Output the (x, y) coordinate of the center of the cell containing the given text.  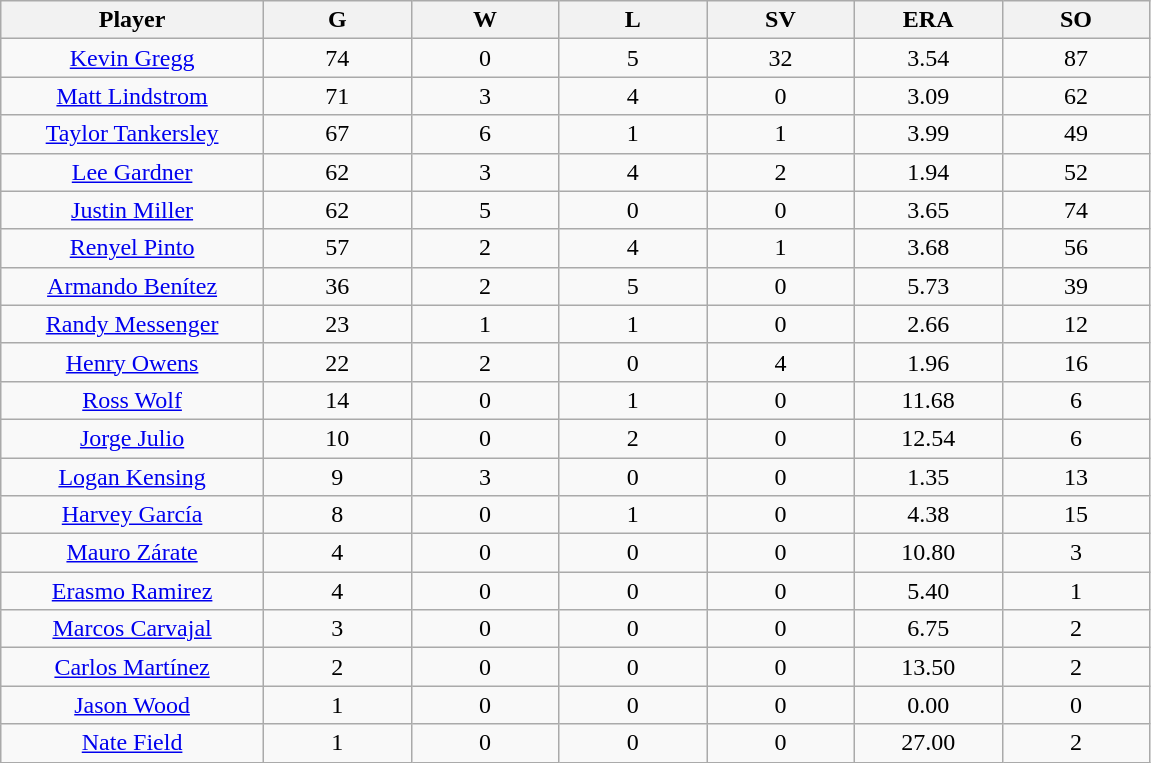
Lee Gardner (132, 172)
Jorge Julio (132, 438)
G (337, 20)
2.66 (928, 324)
Renyel Pinto (132, 248)
3.65 (928, 210)
10 (337, 438)
32 (781, 58)
10.80 (928, 553)
6.75 (928, 629)
Mauro Zárate (132, 553)
3.99 (928, 134)
5.40 (928, 591)
ERA (928, 20)
36 (337, 286)
Logan Kensing (132, 477)
14 (337, 400)
13.50 (928, 667)
23 (337, 324)
Taylor Tankersley (132, 134)
3.09 (928, 96)
Erasmo Ramirez (132, 591)
W (485, 20)
Ross Wolf (132, 400)
27.00 (928, 743)
Armando Benítez (132, 286)
71 (337, 96)
15 (1076, 515)
12.54 (928, 438)
1.96 (928, 362)
8 (337, 515)
SO (1076, 20)
39 (1076, 286)
52 (1076, 172)
56 (1076, 248)
Harvey García (132, 515)
Randy Messenger (132, 324)
4.38 (928, 515)
13 (1076, 477)
16 (1076, 362)
Henry Owens (132, 362)
87 (1076, 58)
Kevin Gregg (132, 58)
Nate Field (132, 743)
1.94 (928, 172)
5.73 (928, 286)
49 (1076, 134)
1.35 (928, 477)
22 (337, 362)
L (633, 20)
57 (337, 248)
12 (1076, 324)
Carlos Martínez (132, 667)
67 (337, 134)
Player (132, 20)
0.00 (928, 705)
11.68 (928, 400)
Justin Miller (132, 210)
Marcos Carvajal (132, 629)
3.54 (928, 58)
SV (781, 20)
Matt Lindstrom (132, 96)
3.68 (928, 248)
Jason Wood (132, 705)
9 (337, 477)
